Search for the cell housing the specified text and yield its [x, y] center coordinate. 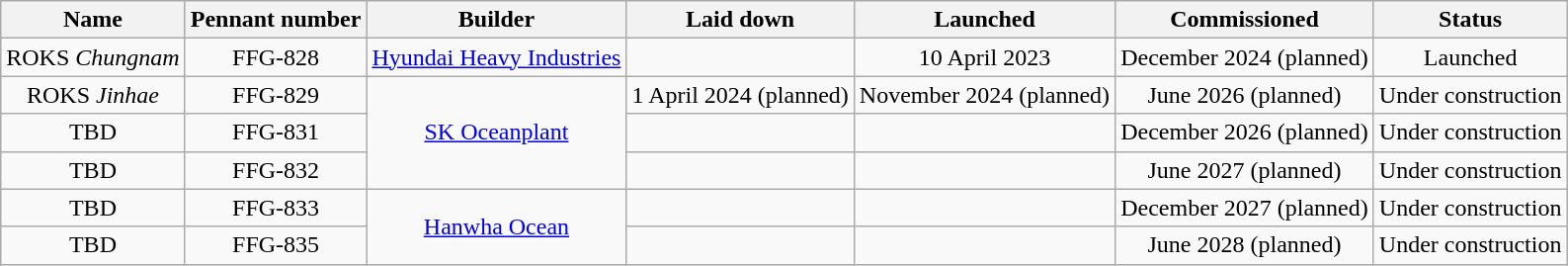
Name [93, 20]
SK Oceanplant [496, 133]
December 2026 (planned) [1245, 133]
FFG-831 [276, 133]
December 2027 (planned) [1245, 208]
December 2024 (planned) [1245, 57]
FFG-833 [276, 208]
Laid down [740, 20]
10 April 2023 [984, 57]
ROKS Chungnam [93, 57]
Pennant number [276, 20]
June 2028 (planned) [1245, 245]
FFG-829 [276, 95]
Commissioned [1245, 20]
ROKS Jinhae [93, 95]
June 2027 (planned) [1245, 170]
June 2026 (planned) [1245, 95]
Builder [496, 20]
Status [1470, 20]
1 April 2024 (planned) [740, 95]
Hyundai Heavy Industries [496, 57]
FFG-828 [276, 57]
FFG-835 [276, 245]
FFG-832 [276, 170]
Hanwha Ocean [496, 226]
November 2024 (planned) [984, 95]
